Capture the cell that displays the provided text and extract its [X, Y] central coordinate. 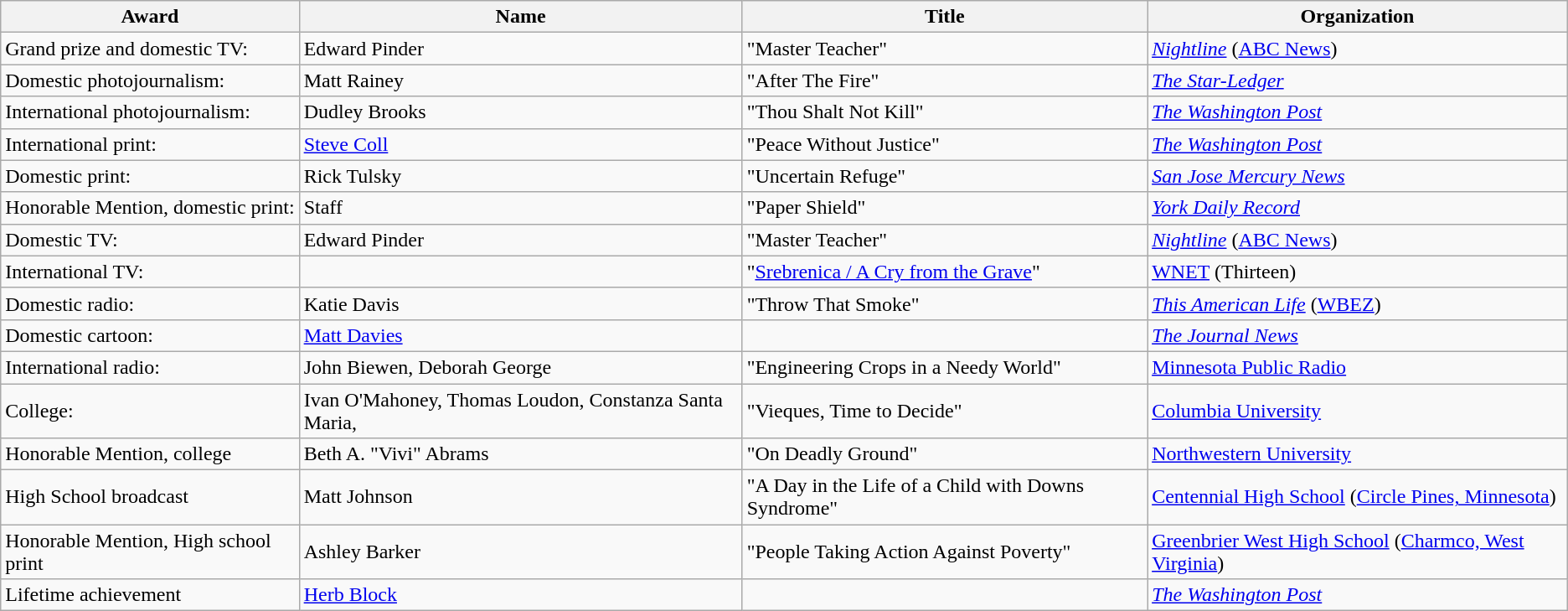
"Paper Shield" [945, 208]
"Engineering Crops in a Needy World" [945, 367]
Ashley Barker [521, 551]
Domestic print: [150, 176]
"Srebrenica / A Cry from the Grave" [945, 272]
International print: [150, 144]
Rick Tulsky [521, 176]
Centennial High School (Circle Pines, Minnesota) [1358, 498]
The Star-Ledger [1358, 80]
Grand prize and domestic TV: [150, 49]
Organization [1358, 17]
International radio: [150, 367]
Beth A. "Vivi" Abrams [521, 454]
This American Life (WBEZ) [1358, 303]
"People Taking Action Against Poverty" [945, 551]
Staff [521, 208]
Domestic radio: [150, 303]
College: [150, 411]
Name [521, 17]
John Biewen, Deborah George [521, 367]
York Daily Record [1358, 208]
Ivan O'Mahoney, Thomas Loudon, Constanza Santa Maria, [521, 411]
High School broadcast [150, 498]
Domestic photojournalism: [150, 80]
WNET (Thirteen) [1358, 272]
International photojournalism: [150, 112]
Minnesota Public Radio [1358, 367]
Lifetime achievement [150, 595]
Award [150, 17]
San Jose Mercury News [1358, 176]
Dudley Brooks [521, 112]
Matt Davies [521, 335]
"Vieques, Time to Decide" [945, 411]
Northwestern University [1358, 454]
"Thou Shalt Not Kill" [945, 112]
"On Deadly Ground" [945, 454]
Honorable Mention, college [150, 454]
Domestic TV: [150, 240]
Steve Coll [521, 144]
International TV: [150, 272]
Honorable Mention, domestic print: [150, 208]
"Peace Without Justice" [945, 144]
Honorable Mention, High school print [150, 551]
The Journal News [1358, 335]
"Uncertain Refuge" [945, 176]
"A Day in the Life of a Child with Downs Syndrome" [945, 498]
Katie Davis [521, 303]
Herb Block [521, 595]
Title [945, 17]
Greenbrier West High School (Charmco, West Virginia) [1358, 551]
"After The Fire" [945, 80]
Matt Johnson [521, 498]
Matt Rainey [521, 80]
Domestic cartoon: [150, 335]
Columbia University [1358, 411]
"Throw That Smoke" [945, 303]
